Search for the cell housing the specified text and yield its [X, Y] center coordinate. 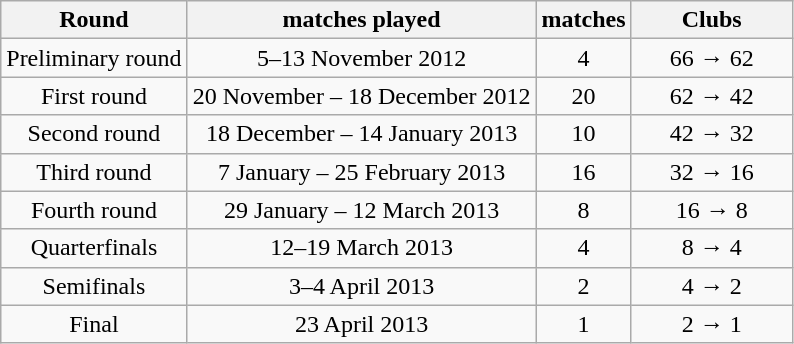
5–13 November 2012 [362, 58]
16 → 8 [712, 210]
Round [94, 20]
7 January – 25 February 2013 [362, 172]
23 April 2013 [362, 324]
1 [584, 324]
32 → 16 [712, 172]
2 → 1 [712, 324]
Semifinals [94, 286]
8 → 4 [712, 248]
Quarterfinals [94, 248]
12–19 March 2013 [362, 248]
Clubs [712, 20]
3–4 April 2013 [362, 286]
18 December – 14 January 2013 [362, 134]
20 November – 18 December 2012 [362, 96]
Preliminary round [94, 58]
29 January – 12 March 2013 [362, 210]
2 [584, 286]
matches [584, 20]
Fourth round [94, 210]
8 [584, 210]
20 [584, 96]
matches played [362, 20]
Second round [94, 134]
Final [94, 324]
Third round [94, 172]
62 → 42 [712, 96]
4 → 2 [712, 286]
16 [584, 172]
10 [584, 134]
42 → 32 [712, 134]
First round [94, 96]
66 → 62 [712, 58]
